Return the (x, y) coordinate for the center point of the cell that contains the specified text.  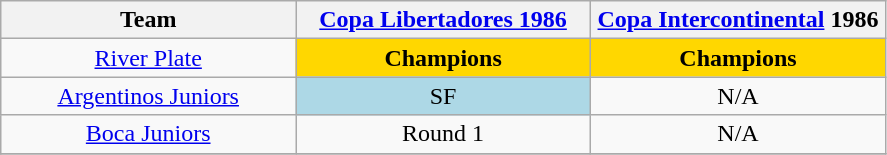
Team (148, 20)
Boca Juniors (148, 134)
River Plate (148, 58)
Round 1 (444, 134)
Argentinos Juniors (148, 96)
SF (444, 96)
Copa Libertadores 1986 (444, 20)
Copa Intercontinental 1986 (738, 20)
